Output the [x, y] coordinate of the center of the cell containing the given text.  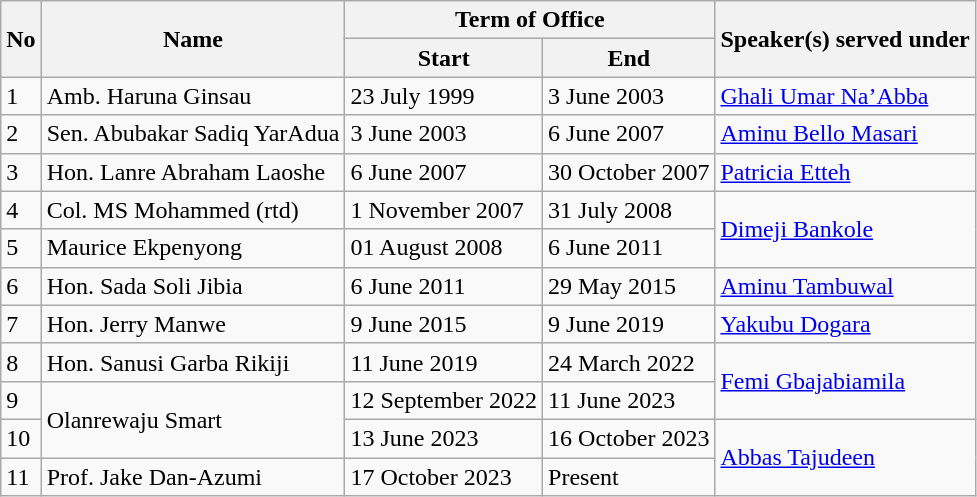
31 July 2008 [629, 210]
Name [193, 39]
6 [21, 286]
11 June 2023 [629, 400]
30 October 2007 [629, 172]
Ghali Umar Na’Abba [845, 96]
No [21, 39]
9 June 2019 [629, 324]
16 October 2023 [629, 438]
Col. MS Mohammed (rtd) [193, 210]
Term of Office [530, 20]
End [629, 58]
Hon. Lanre Abraham Laoshe [193, 172]
2 [21, 134]
Olanrewaju Smart [193, 419]
Prof. Jake Dan-Azumi [193, 477]
Amb. Haruna Ginsau [193, 96]
12 September 2022 [444, 400]
Aminu Tambuwal [845, 286]
13 June 2023 [444, 438]
23 July 1999 [444, 96]
Maurice Ekpenyong [193, 248]
17 October 2023 [444, 477]
Start [444, 58]
8 [21, 362]
Hon. Jerry Manwe [193, 324]
11 [21, 477]
10 [21, 438]
9 June 2015 [444, 324]
9 [21, 400]
29 May 2015 [629, 286]
3 [21, 172]
Patricia Etteh [845, 172]
Hon. Sada Soli Jibia [193, 286]
1 [21, 96]
5 [21, 248]
7 [21, 324]
24 March 2022 [629, 362]
1 November 2007 [444, 210]
Sen. Abubakar Sadiq YarAdua [193, 134]
4 [21, 210]
Aminu Bello Masari [845, 134]
Abbas Tajudeen [845, 457]
11 June 2019 [444, 362]
Femi Gbajabiamila [845, 381]
Yakubu Dogara [845, 324]
Speaker(s) served under [845, 39]
01 August 2008 [444, 248]
Hon. Sanusi Garba Rikiji [193, 362]
Dimeji Bankole [845, 229]
Present [629, 477]
